Scan for the cell matching the given text and deliver its (X, Y) coordinate at center. 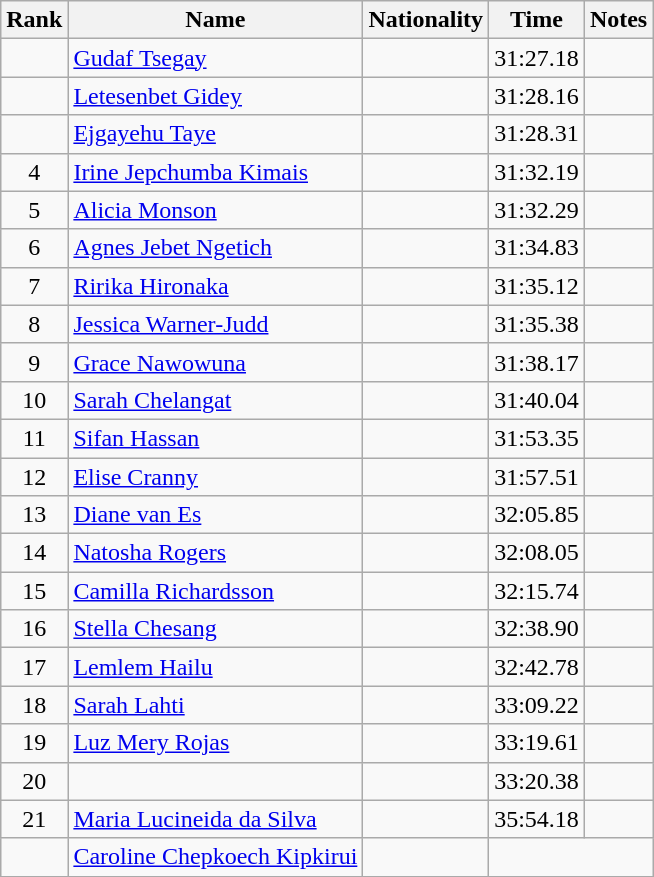
35:54.18 (537, 819)
21 (34, 819)
Sifan Hassan (216, 438)
9 (34, 362)
32:38.90 (537, 629)
Caroline Chepkoech Kipkirui (216, 857)
31:35.38 (537, 324)
32:08.05 (537, 553)
15 (34, 591)
32:42.78 (537, 667)
31:28.16 (537, 96)
32:15.74 (537, 591)
Camilla Richardsson (216, 591)
19 (34, 743)
Name (216, 20)
14 (34, 553)
Jessica Warner-Judd (216, 324)
32:05.85 (537, 515)
12 (34, 477)
Letesenbet Gidey (216, 96)
Alicia Monson (216, 210)
31:38.17 (537, 362)
10 (34, 400)
17 (34, 667)
Nationality (426, 20)
Grace Nawowuna (216, 362)
31:28.31 (537, 134)
Natosha Rogers (216, 553)
31:32.19 (537, 172)
Gudaf Tsegay (216, 58)
Luz Mery Rojas (216, 743)
33:09.22 (537, 705)
Agnes Jebet Ngetich (216, 248)
31:32.29 (537, 210)
Elise Cranny (216, 477)
Diane van Es (216, 515)
Lemlem Hailu (216, 667)
18 (34, 705)
6 (34, 248)
Ririka Hironaka (216, 286)
31:53.35 (537, 438)
4 (34, 172)
20 (34, 781)
33:19.61 (537, 743)
5 (34, 210)
31:34.83 (537, 248)
13 (34, 515)
7 (34, 286)
31:57.51 (537, 477)
11 (34, 438)
31:40.04 (537, 400)
Irine Jepchumba Kimais (216, 172)
31:35.12 (537, 286)
Time (537, 20)
33:20.38 (537, 781)
Maria Lucineida da Silva (216, 819)
Notes (618, 20)
31:27.18 (537, 58)
Rank (34, 20)
Stella Chesang (216, 629)
Sarah Chelangat (216, 400)
Sarah Lahti (216, 705)
16 (34, 629)
8 (34, 324)
Ejgayehu Taye (216, 134)
